Detect which cell encompasses the target text, then output its (x, y) center coordinate. 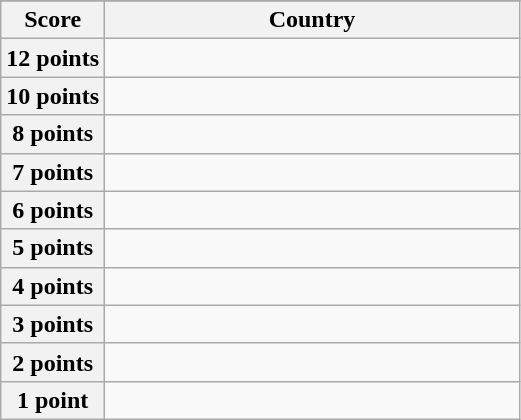
3 points (53, 324)
6 points (53, 210)
1 point (53, 400)
Country (312, 20)
12 points (53, 58)
2 points (53, 362)
8 points (53, 134)
7 points (53, 172)
10 points (53, 96)
4 points (53, 286)
Score (53, 20)
5 points (53, 248)
